Identify which cell holds the provided text, then report its (x, y) central coordinate. 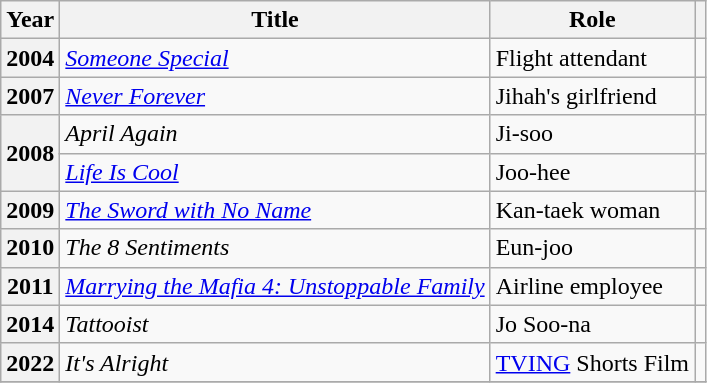
Joo-hee (592, 172)
2022 (30, 362)
Year (30, 20)
2014 (30, 324)
Role (592, 20)
2007 (30, 96)
Airline employee (592, 286)
April Again (275, 134)
Never Forever (275, 96)
Marrying the Mafia 4: Unstoppable Family (275, 286)
Life Is Cool (275, 172)
2004 (30, 58)
Jihah's girlfriend (592, 96)
Eun-joo (592, 248)
2009 (30, 210)
Ji-soo (592, 134)
2008 (30, 153)
Someone Special (275, 58)
Flight attendant (592, 58)
Title (275, 20)
2011 (30, 286)
TVING Shorts Film (592, 362)
2010 (30, 248)
The Sword with No Name (275, 210)
Tattooist (275, 324)
The 8 Sentiments (275, 248)
Kan-taek woman (592, 210)
It's Alright (275, 362)
Jo Soo-na (592, 324)
